Extract the [x, y] coordinate from the center of the cell holding the provided text.  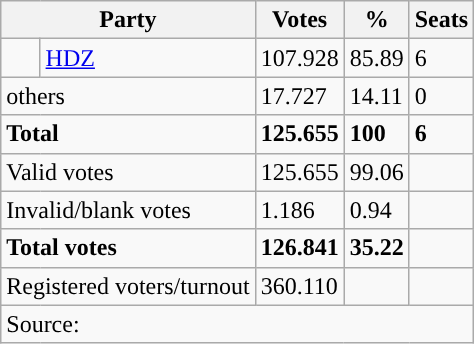
85.89 [376, 58]
Valid votes [128, 172]
360.110 [300, 286]
35.22 [376, 248]
1.186 [300, 210]
14.11 [376, 96]
Total [128, 134]
Votes [300, 20]
Source: [238, 324]
99.06 [376, 172]
107.928 [300, 58]
HDZ [148, 58]
0 [441, 96]
Invalid/blank votes [128, 210]
others [128, 96]
% [376, 20]
100 [376, 134]
126.841 [300, 248]
Total votes [128, 248]
Party [128, 20]
17.727 [300, 96]
0.94 [376, 210]
Registered voters/turnout [128, 286]
Seats [441, 20]
